Find where the given text appears and provide that cell's center as [x, y] coordinate. 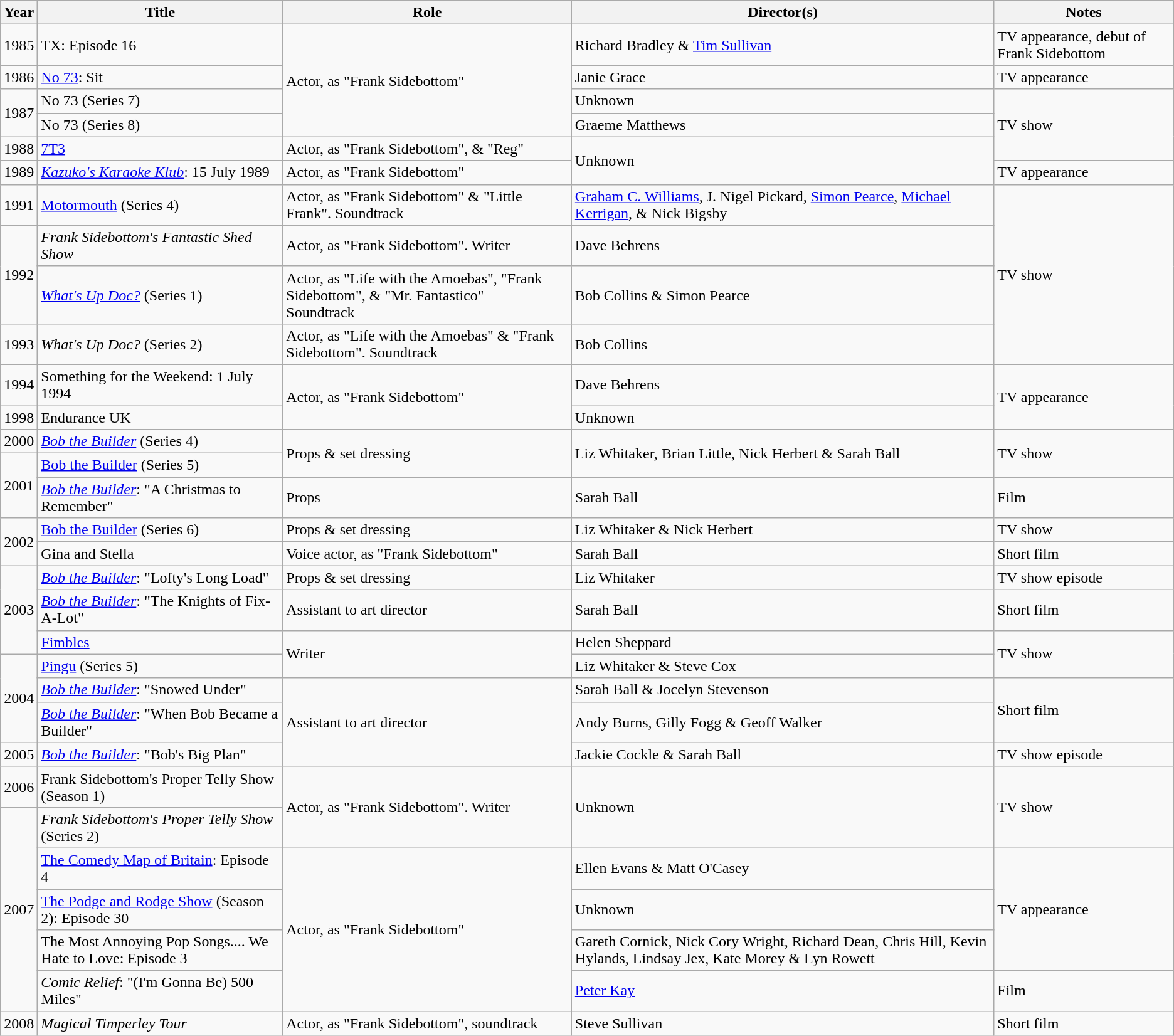
No 73 (Series 8) [161, 125]
1987 [19, 113]
Liz Whitaker, Brian Little, Nick Herbert & Sarah Ball [783, 453]
Voice actor, as "Frank Sidebottom" [428, 554]
2005 [19, 754]
2004 [19, 699]
Gareth Cornick, Nick Cory Wright, Richard Dean, Chris Hill, Kevin Hylands, Lindsay Jex, Kate Morey & Lyn Rowett [783, 951]
Props [428, 498]
2007 [19, 909]
7T3 [161, 149]
Pingu (Series 5) [161, 666]
Year [19, 13]
Frank Sidebottom's Proper Telly Show (Series 2) [161, 828]
2002 [19, 542]
The Most Annoying Pop Songs.... We Hate to Love: Episode 3 [161, 951]
Steve Sullivan [783, 1023]
Frank Sidebottom's Proper Telly Show (Season 1) [161, 786]
Actor, as "Frank Sidebottom" & "Little Frank". Soundtrack [428, 204]
1986 [19, 77]
No 73 (Series 7) [161, 101]
2008 [19, 1023]
The Podge and Rodge Show (Season 2): Episode 30 [161, 909]
The Comedy Map of Britain: Episode 4 [161, 868]
Bob the Builder: "When Bob Became a Builder" [161, 722]
1994 [19, 385]
Bob Collins [783, 344]
Bob the Builder (Series 4) [161, 441]
Title [161, 13]
No 73: Sit [161, 77]
Kazuko's Karaoke Klub: 15 July 1989 [161, 172]
1992 [19, 275]
Gina and Stella [161, 554]
Endurance UK [161, 417]
Actor, as "Frank Sidebottom", & "Reg" [428, 149]
Liz Whitaker [783, 578]
Actor, as "Life with the Amoebas", "Frank Sidebottom", & "Mr. Fantastico"Soundtrack [428, 295]
Bob the Builder (Series 6) [161, 530]
Bob the Builder: "The Knights of Fix-A-Lot" [161, 610]
Frank Sidebottom's Fantastic Shed Show [161, 246]
1989 [19, 172]
Richard Bradley & Tim Sullivan [783, 45]
Ellen Evans & Matt O'Casey [783, 868]
What's Up Doc? (Series 1) [161, 295]
Graham C. Williams, J. Nigel Pickard, Simon Pearce, Michael Kerrigan, & Nick Bigsby [783, 204]
Actor, as "Frank Sidebottom", soundtrack [428, 1023]
Motormouth (Series 4) [161, 204]
Bob Collins & Simon Pearce [783, 295]
Janie Grace [783, 77]
Andy Burns, Gilly Fogg & Geoff Walker [783, 722]
Fimbles [161, 642]
Bob the Builder: "Lofty's Long Load" [161, 578]
Peter Kay [783, 991]
2000 [19, 441]
Graeme Matthews [783, 125]
Director(s) [783, 13]
2001 [19, 485]
Bob the Builder: "A Christmas to Remember" [161, 498]
Sarah Ball & Jocelyn Stevenson [783, 690]
1998 [19, 417]
Bob the Builder: "Bob's Big Plan" [161, 754]
Role [428, 13]
TX: Episode 16 [161, 45]
Something for the Weekend: 1 July 1994 [161, 385]
2003 [19, 610]
1993 [19, 344]
Notes [1084, 13]
Writer [428, 654]
TV appearance, debut of Frank Sidebottom [1084, 45]
1991 [19, 204]
2006 [19, 786]
Bob the Builder: "Snowed Under" [161, 690]
Helen Sheppard [783, 642]
What's Up Doc? (Series 2) [161, 344]
1985 [19, 45]
Liz Whitaker & Nick Herbert [783, 530]
Comic Relief: "(I'm Gonna Be) 500 Miles" [161, 991]
Magical Timperley Tour [161, 1023]
1988 [19, 149]
Bob the Builder (Series 5) [161, 465]
Actor, as "Life with the Amoebas" & "Frank Sidebottom". Soundtrack [428, 344]
Liz Whitaker & Steve Cox [783, 666]
Jackie Cockle & Sarah Ball [783, 754]
